Return the [X, Y] coordinate for the center point of the cell that contains the specified text.  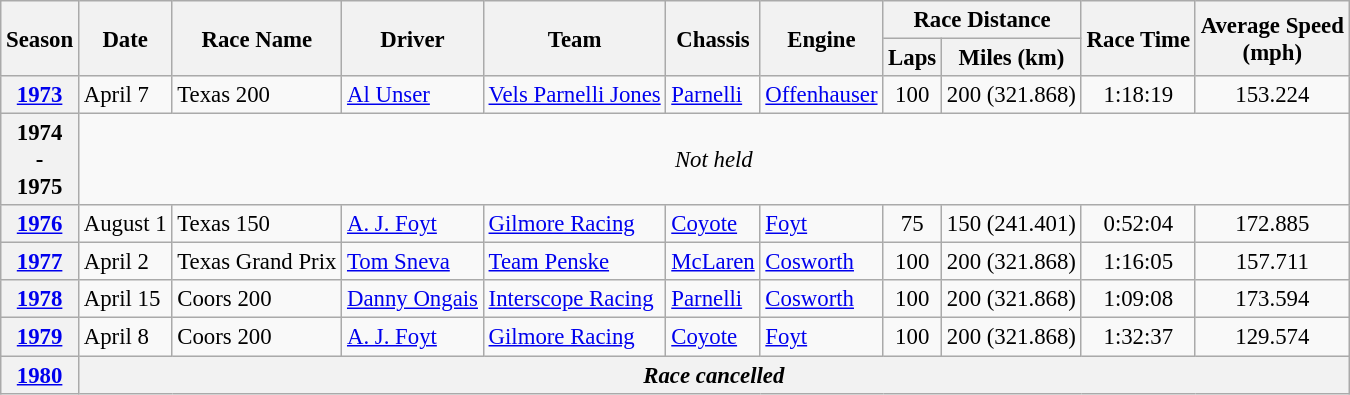
Race Distance [982, 20]
1976 [40, 224]
1:09:08 [1138, 299]
Team Penske [574, 262]
1973 [40, 95]
April 2 [125, 262]
75 [912, 224]
153.224 [1272, 95]
Date [125, 38]
April 7 [125, 95]
McLaren [713, 262]
Race cancelled [714, 375]
Miles (km) [1012, 58]
1:32:37 [1138, 337]
129.574 [1272, 337]
Race Time [1138, 38]
Team [574, 38]
1978 [40, 299]
April 15 [125, 299]
1:18:19 [1138, 95]
Tom Sneva [413, 262]
1:16:05 [1138, 262]
Texas 200 [257, 95]
April 8 [125, 337]
August 1 [125, 224]
1974-1975 [40, 160]
Season [40, 38]
Interscope Racing [574, 299]
Driver [413, 38]
Chassis [713, 38]
173.594 [1272, 299]
Offenhauser [822, 95]
172.885 [1272, 224]
Al Unser [413, 95]
Texas Grand Prix [257, 262]
Race Name [257, 38]
1980 [40, 375]
1979 [40, 337]
Texas 150 [257, 224]
0:52:04 [1138, 224]
157.711 [1272, 262]
Not held [714, 160]
150 (241.401) [1012, 224]
Danny Ongais [413, 299]
Engine [822, 38]
1977 [40, 262]
Laps [912, 58]
Vels Parnelli Jones [574, 95]
Average Speed(mph) [1272, 38]
